Search for the cell housing the specified text and yield its (X, Y) center coordinate. 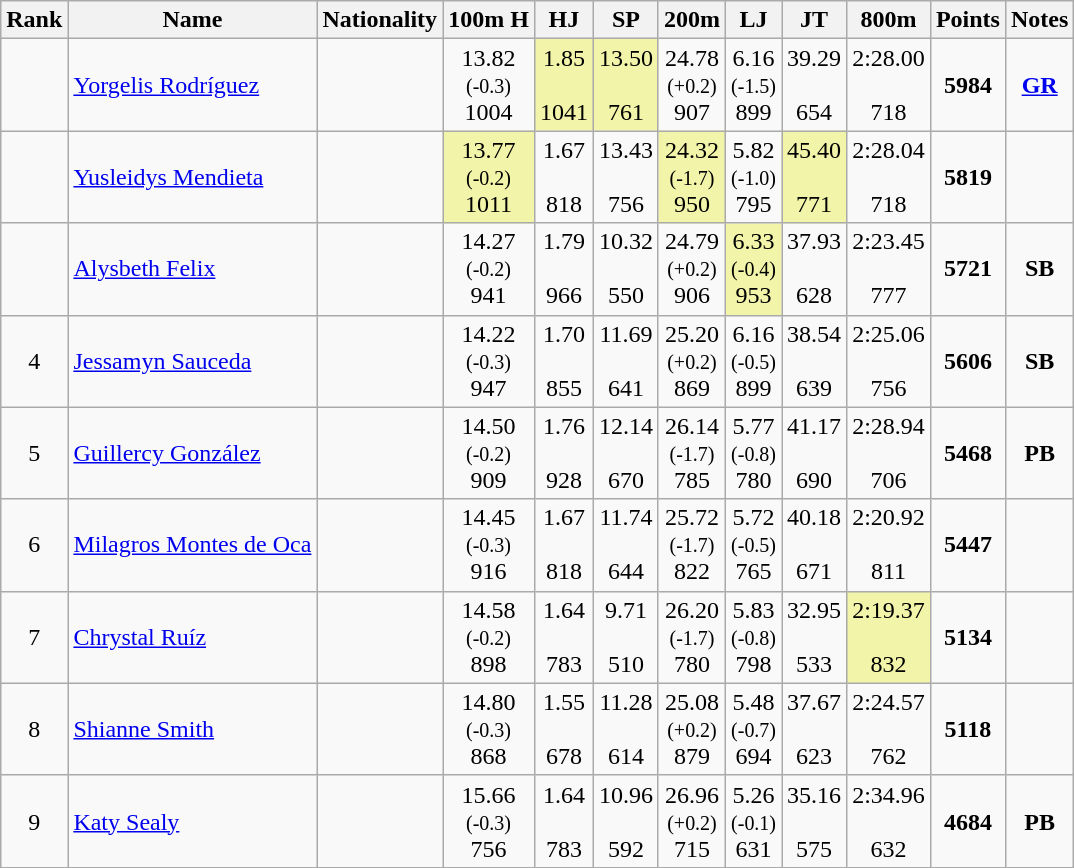
5.26(-0.1)631 (754, 821)
14.58(-0.2)898 (489, 637)
11.74644 (626, 545)
2:34.96632 (889, 821)
2:28.94706 (889, 453)
9 (34, 821)
26.20(-1.7)780 (692, 637)
41.17690 (814, 453)
100m H (489, 20)
5984 (968, 85)
2:20.92811 (889, 545)
37.67623 (814, 729)
1.70855 (564, 361)
6.16(-0.5)899 (754, 361)
5118 (968, 729)
2:25.06756 (889, 361)
Points (968, 20)
HJ (564, 20)
800m (889, 20)
40.18671 (814, 545)
5.72(-0.5)765 (754, 545)
1.79966 (564, 269)
Chrystal Ruíz (192, 637)
5.77(-0.8)780 (754, 453)
5.82(-1.0)795 (754, 177)
4 (34, 361)
11.28614 (626, 729)
5.48(-0.7)694 (754, 729)
Jessamyn Sauceda (192, 361)
SP (626, 20)
5721 (968, 269)
Alysbeth Felix (192, 269)
1.76928 (564, 453)
2:23.45777 (889, 269)
Nationality (380, 20)
14.80(-0.3)868 (489, 729)
5606 (968, 361)
37.93628 (814, 269)
6.16(-1.5)899 (754, 85)
38.54639 (814, 361)
6 (34, 545)
24.32(-1.7)950 (692, 177)
LJ (754, 20)
Yorgelis Rodríguez (192, 85)
32.95533 (814, 637)
Katy Sealy (192, 821)
6.33(-0.4)953 (754, 269)
35.16575 (814, 821)
1.55678 (564, 729)
9.71510 (626, 637)
5 (34, 453)
25.72(-1.7)822 (692, 545)
Guillercy González (192, 453)
11.69641 (626, 361)
Name (192, 20)
39.29654 (814, 85)
24.79(+0.2)906 (692, 269)
2:24.57762 (889, 729)
10.32550 (626, 269)
2:28.04718 (889, 177)
14.27(-0.2)941 (489, 269)
13.50761 (626, 85)
5134 (968, 637)
26.96(+0.2)715 (692, 821)
1.851041 (564, 85)
Rank (34, 20)
13.82(-0.3)1004 (489, 85)
12.14670 (626, 453)
13.43756 (626, 177)
25.20(+0.2)869 (692, 361)
14.22(-0.3)947 (489, 361)
10.96592 (626, 821)
14.50(-0.2)909 (489, 453)
GR (1039, 85)
Milagros Montes de Oca (192, 545)
5447 (968, 545)
15.66(-0.3)756 (489, 821)
26.14(-1.7)785 (692, 453)
Shianne Smith (192, 729)
Yusleidys Mendieta (192, 177)
200m (692, 20)
5.83(-0.8)798 (754, 637)
7 (34, 637)
5819 (968, 177)
Notes (1039, 20)
45.40771 (814, 177)
14.45(-0.3)916 (489, 545)
8 (34, 729)
24.78(+0.2)907 (692, 85)
4684 (968, 821)
2:19.37832 (889, 637)
25.08(+0.2)879 (692, 729)
2:28.00718 (889, 85)
13.77(-0.2)1011 (489, 177)
JT (814, 20)
5468 (968, 453)
